Identify which cell holds the provided text, then report its [x, y] central coordinate. 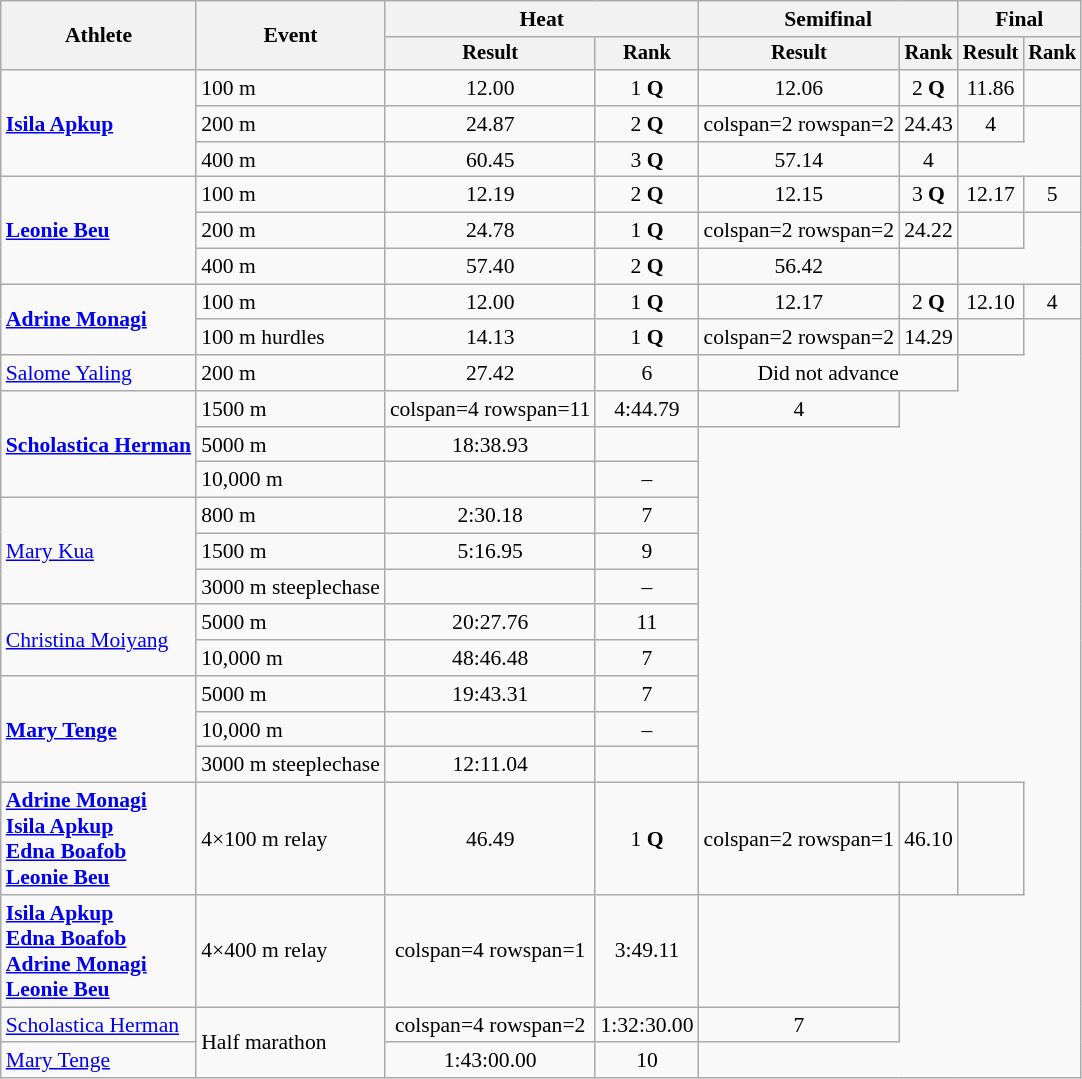
46.10 [928, 839]
20:27.76 [490, 623]
3:49.11 [646, 951]
24.22 [928, 231]
2:30.18 [490, 516]
Leonie Beu [98, 230]
24.87 [490, 124]
colspan=4 rowspan=2 [490, 1025]
12.19 [490, 195]
6 [646, 373]
11 [646, 623]
12.15 [800, 195]
Final [1020, 19]
Heat [542, 19]
4×400 m relay [290, 951]
Athlete [98, 36]
24.43 [928, 124]
46.49 [490, 839]
colspan=2 rowspan=1 [800, 839]
Mary Kua [98, 552]
4:44.79 [646, 409]
Adrine Monagi [98, 320]
colspan=4 rowspan=1 [490, 951]
4×100 m relay [290, 839]
24.78 [490, 231]
1:32:30.00 [646, 1025]
12:11.04 [490, 765]
10 [646, 1061]
18:38.93 [490, 445]
Salome Yaling [98, 373]
Did not advance [828, 373]
Event [290, 36]
colspan=4 rowspan=11 [490, 409]
5 [1052, 195]
60.45 [490, 160]
Half marathon [290, 1042]
1:43:00.00 [490, 1061]
56.42 [800, 267]
Christina Moiyang [98, 640]
48:46.48 [490, 658]
57.14 [800, 160]
12.10 [991, 302]
800 m [290, 516]
12.06 [800, 88]
11.86 [991, 88]
14.13 [490, 338]
Isila ApkupEdna BoafobAdrine MonagiLeonie Beu [98, 951]
19:43.31 [490, 694]
Isila Apkup [98, 124]
9 [646, 552]
27.42 [490, 373]
100 m hurdles [290, 338]
14.29 [928, 338]
5:16.95 [490, 552]
Adrine MonagiIsila ApkupEdna BoafobLeonie Beu [98, 839]
57.40 [490, 267]
Semifinal [828, 19]
